Scan for the cell matching the given text and deliver its (x, y) coordinate at center. 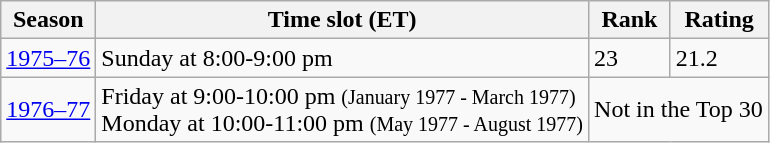
Sunday at 8:00-9:00 pm (342, 58)
23 (630, 58)
1975–76 (48, 58)
Not in the Top 30 (679, 110)
Rank (630, 20)
Time slot (ET) (342, 20)
1976–77 (48, 110)
Friday at 9:00-10:00 pm (January 1977 - March 1977)Monday at 10:00-11:00 pm (May 1977 - August 1977) (342, 110)
21.2 (719, 58)
Rating (719, 20)
Season (48, 20)
